Output the [X, Y] coordinate of the center of the cell containing the given text.  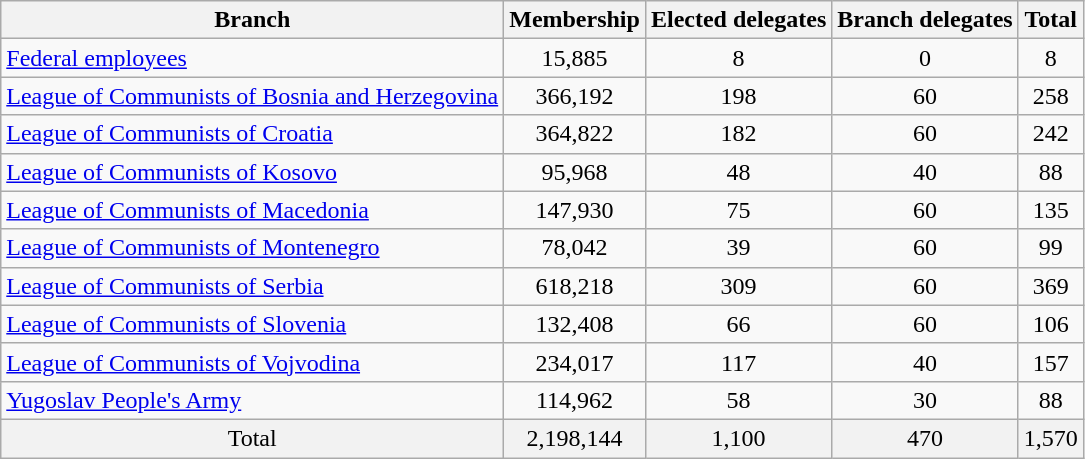
League of Communists of Kosovo [252, 172]
309 [738, 286]
114,962 [575, 400]
234,017 [575, 362]
75 [738, 210]
99 [1050, 248]
157 [1050, 362]
48 [738, 172]
Elected delegates [738, 20]
135 [1050, 210]
League of Communists of Macedonia [252, 210]
Branch delegates [925, 20]
470 [925, 438]
Branch [252, 20]
58 [738, 400]
1,570 [1050, 438]
Yugoslav People's Army [252, 400]
66 [738, 324]
0 [925, 58]
League of Communists of Slovenia [252, 324]
2,198,144 [575, 438]
39 [738, 248]
242 [1050, 134]
League of Communists of Croatia [252, 134]
League of Communists of Serbia [252, 286]
78,042 [575, 248]
117 [738, 362]
147,930 [575, 210]
League of Communists of Bosnia and Herzegovina [252, 96]
League of Communists of Montenegro [252, 248]
132,408 [575, 324]
95,968 [575, 172]
182 [738, 134]
Membership [575, 20]
369 [1050, 286]
258 [1050, 96]
15,885 [575, 58]
Federal employees [252, 58]
30 [925, 400]
618,218 [575, 286]
1,100 [738, 438]
106 [1050, 324]
364,822 [575, 134]
198 [738, 96]
366,192 [575, 96]
League of Communists of Vojvodina [252, 362]
